Detect which cell encompasses the target text, then output its [x, y] center coordinate. 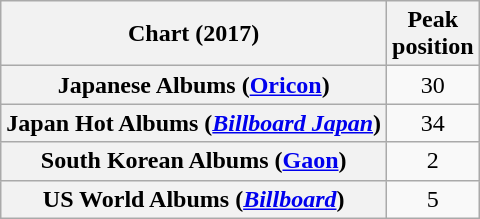
Japanese Albums (Oricon) [194, 85]
30 [433, 85]
Chart (2017) [194, 34]
Peakposition [433, 34]
South Korean Albums (Gaon) [194, 161]
5 [433, 199]
US World Albums (Billboard) [194, 199]
Japan Hot Albums (Billboard Japan) [194, 123]
2 [433, 161]
34 [433, 123]
